Locate the cell with the specified text and output its (x, y) center coordinate. 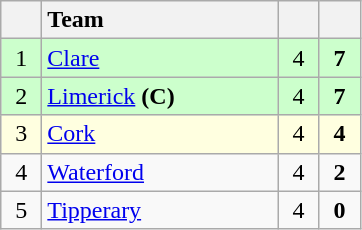
Tipperary (160, 210)
Team (160, 20)
1 (22, 58)
Clare (160, 58)
Waterford (160, 172)
Cork (160, 134)
3 (22, 134)
0 (340, 210)
Limerick (C) (160, 96)
5 (22, 210)
